For the text-containing cell, return its midpoint in [x, y] coordinate format. 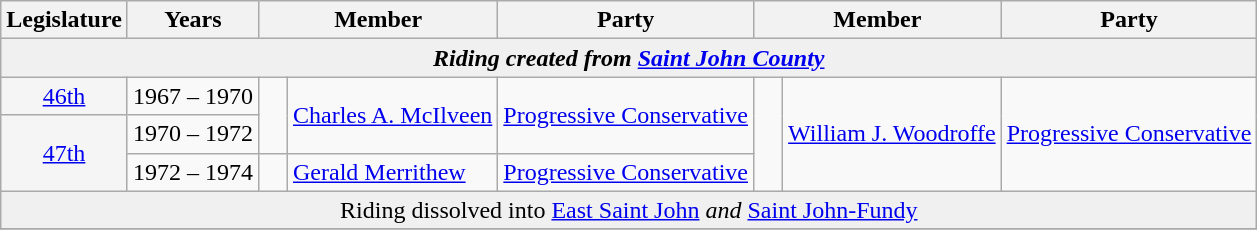
Charles A. McIlveen [392, 115]
1970 – 1972 [192, 134]
1972 – 1974 [192, 172]
William J. Woodroffe [892, 134]
Years [192, 20]
Legislature [64, 20]
Riding dissolved into East Saint John and Saint John-Fundy [629, 210]
Gerald Merrithew [392, 172]
47th [64, 153]
Riding created from Saint John County [629, 58]
1967 – 1970 [192, 96]
46th [64, 96]
